Return [x, y] of the center of cell containing provided text 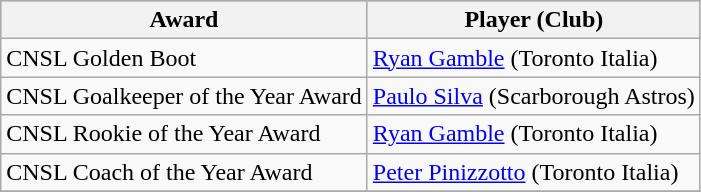
Award [184, 20]
CNSL Coach of the Year Award [184, 172]
Paulo Silva (Scarborough Astros) [534, 96]
CNSL Golden Boot [184, 58]
CNSL Rookie of the Year Award [184, 134]
Peter Pinizzotto (Toronto Italia) [534, 172]
CNSL Goalkeeper of the Year Award [184, 96]
Player (Club) [534, 20]
